Identify which cell holds the provided text, then report its [X, Y] central coordinate. 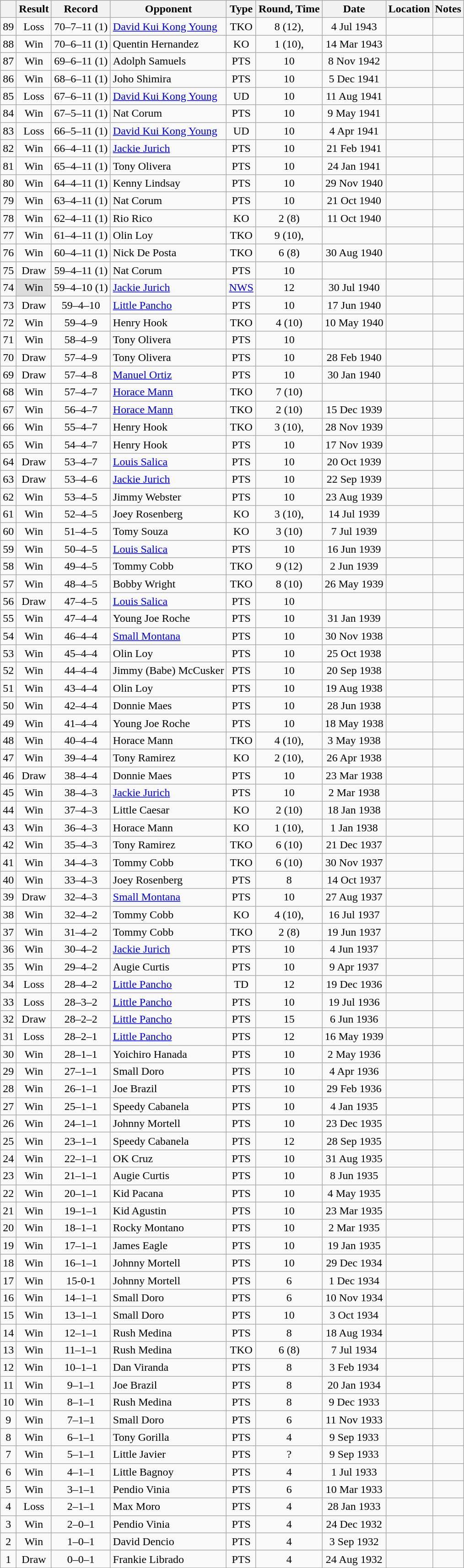
38–4–3 [81, 793]
16 Jul 1937 [354, 915]
6 Jun 1936 [354, 1019]
28 Feb 1940 [354, 357]
28–3–2 [81, 1002]
50–4–5 [81, 549]
Joho Shimira [168, 79]
38–4–4 [81, 776]
4 May 1935 [354, 1193]
23 [8, 1176]
2 Jun 1939 [354, 566]
34 [8, 984]
58 [8, 566]
31 [8, 1036]
Frankie Librado [168, 1559]
47 [8, 758]
2 Mar 1938 [354, 793]
33–4–3 [81, 880]
28 Jan 1933 [354, 1507]
David Dencio [168, 1541]
48 [8, 740]
Little Bagnoy [168, 1472]
60–4–11 (1) [81, 253]
30–4–2 [81, 949]
Adolph Samuels [168, 61]
31 Jan 1939 [354, 619]
29 Feb 1936 [354, 1089]
8 Jun 1935 [354, 1176]
35 [8, 967]
4 Jan 1935 [354, 1106]
Round, Time [289, 9]
1 Jul 1933 [354, 1472]
20–1–1 [81, 1193]
Little Javier [168, 1455]
64–4–11 (1) [81, 183]
53–4–7 [81, 462]
16 [8, 1298]
22–1–1 [81, 1158]
42–4–4 [81, 706]
29 [8, 1072]
79 [8, 200]
61 [8, 514]
10 Nov 1934 [354, 1298]
19 Jan 1935 [354, 1245]
82 [8, 148]
68 [8, 392]
9–1–1 [81, 1385]
16–1–1 [81, 1263]
2–1–1 [81, 1507]
14 Mar 1943 [354, 44]
63 [8, 479]
7 Jul 1934 [354, 1350]
46 [8, 776]
11 Aug 1941 [354, 96]
26–1–1 [81, 1089]
Nick De Posta [168, 253]
53 [8, 653]
13–1–1 [81, 1315]
20 Sep 1938 [354, 671]
86 [8, 79]
Date [354, 9]
23–1–1 [81, 1141]
50 [8, 706]
Little Caesar [168, 810]
9 Dec 1933 [354, 1402]
7 [8, 1455]
36 [8, 949]
4 Jun 1937 [354, 949]
59–4–10 (1) [81, 288]
25 Oct 1938 [354, 653]
OK Cruz [168, 1158]
Jimmy Webster [168, 496]
14 [8, 1333]
14 Jul 1939 [354, 514]
81 [8, 166]
18 Jan 1938 [354, 810]
21 Dec 1937 [354, 845]
65 [8, 444]
2 May 1936 [354, 1054]
10 May 1940 [354, 323]
21 [8, 1211]
Jimmy (Babe) McCusker [168, 671]
3 (10) [289, 532]
89 [8, 27]
21 Feb 1941 [354, 148]
Max Moro [168, 1507]
14–1–1 [81, 1298]
15 Dec 1939 [354, 410]
3 Feb 1934 [354, 1368]
11 [8, 1385]
2 (10), [289, 758]
38 [8, 915]
45–4–4 [81, 653]
3–1–1 [81, 1489]
4 Apr 1936 [354, 1072]
61–4–11 (1) [81, 236]
22 Sep 1939 [354, 479]
11 Oct 1940 [354, 218]
Rocky Montano [168, 1228]
51–4–5 [81, 532]
29–4–2 [81, 967]
24–1–1 [81, 1124]
35–4–3 [81, 845]
20 Jan 1934 [354, 1385]
34–4–3 [81, 862]
7 (10) [289, 392]
18 Aug 1934 [354, 1333]
26 Apr 1938 [354, 758]
62 [8, 496]
64 [8, 462]
19 Jul 1936 [354, 1002]
31 Aug 1935 [354, 1158]
28 Nov 1939 [354, 427]
54–4–7 [81, 444]
28 Jun 1938 [354, 706]
30 Nov 1937 [354, 862]
James Eagle [168, 1245]
59–4–11 (1) [81, 270]
9 (12) [289, 566]
9 [8, 1420]
56–4–7 [81, 410]
20 Oct 1939 [354, 462]
Type [241, 9]
17–1–1 [81, 1245]
70–6–11 (1) [81, 44]
12–1–1 [81, 1333]
Notes [448, 9]
20 [8, 1228]
2 Mar 1935 [354, 1228]
10 Mar 1933 [354, 1489]
47–4–4 [81, 619]
4 Apr 1941 [354, 131]
1 Jan 1938 [354, 828]
19 Jun 1937 [354, 932]
29 Dec 1934 [354, 1263]
19 Dec 1936 [354, 984]
21 Oct 1940 [354, 200]
70 [8, 357]
Kid Pacana [168, 1193]
69–6–11 (1) [81, 61]
27 [8, 1106]
67–6–11 (1) [81, 96]
8–1–1 [81, 1402]
16 May 1939 [354, 1036]
43–4–4 [81, 688]
59 [8, 549]
53–4–6 [81, 479]
Result [34, 9]
1–0–1 [81, 1541]
70–7–11 (1) [81, 27]
54 [8, 636]
23 Dec 1935 [354, 1124]
24 [8, 1158]
41–4–4 [81, 723]
41 [8, 862]
39 [8, 897]
66 [8, 427]
40–4–4 [81, 740]
Record [81, 9]
32 [8, 1019]
11–1–1 [81, 1350]
60 [8, 532]
28–4–2 [81, 984]
32–4–2 [81, 915]
18–1–1 [81, 1228]
21–1–1 [81, 1176]
4 Jul 1943 [354, 27]
25 [8, 1141]
76 [8, 253]
49 [8, 723]
4–1–1 [81, 1472]
19 Aug 1938 [354, 688]
8 (10) [289, 584]
Dan Viranda [168, 1368]
83 [8, 131]
23 Mar 1938 [354, 776]
37 [8, 932]
42 [8, 845]
NWS [241, 288]
Kenny Lindsay [168, 183]
TD [241, 984]
18 May 1938 [354, 723]
2–0–1 [81, 1524]
53–4–5 [81, 496]
36–4–3 [81, 828]
31–4–2 [81, 932]
39–4–4 [81, 758]
55 [8, 619]
24 Jan 1941 [354, 166]
77 [8, 236]
48–4–5 [81, 584]
30 Aug 1940 [354, 253]
4 (10) [289, 323]
80 [8, 183]
68–6–11 (1) [81, 79]
59–4–10 [81, 305]
28–1–1 [81, 1054]
37–4–3 [81, 810]
55–4–7 [81, 427]
Quentin Hernandez [168, 44]
2 [8, 1541]
26 [8, 1124]
9 May 1941 [354, 113]
57–4–8 [81, 375]
56 [8, 601]
0–0–1 [81, 1559]
28–2–2 [81, 1019]
14 Oct 1937 [354, 880]
30 Jan 1940 [354, 375]
87 [8, 61]
28 Sep 1935 [354, 1141]
24 Aug 1932 [354, 1559]
65–4–11 (1) [81, 166]
7 Jul 1939 [354, 532]
30 Jul 1940 [354, 288]
13 [8, 1350]
Bobby Wright [168, 584]
24 Dec 1932 [354, 1524]
33 [8, 1002]
11 Nov 1933 [354, 1420]
66–5–11 (1) [81, 131]
16 Jun 1939 [354, 549]
40 [8, 880]
45 [8, 793]
52–4–5 [81, 514]
51 [8, 688]
67–5–11 (1) [81, 113]
6–1–1 [81, 1437]
84 [8, 113]
52 [8, 671]
63–4–11 (1) [81, 200]
23 Mar 1935 [354, 1211]
1 Dec 1934 [354, 1280]
3 May 1938 [354, 740]
74 [8, 288]
27–1–1 [81, 1072]
57 [8, 584]
Tomy Souza [168, 532]
Manuel Ortiz [168, 375]
66–4–11 (1) [81, 148]
32–4–3 [81, 897]
Kid Agustin [168, 1211]
67 [8, 410]
57–4–9 [81, 357]
5 Dec 1941 [354, 79]
17 Nov 1939 [354, 444]
27 Aug 1937 [354, 897]
59–4–9 [81, 323]
8 Nov 1942 [354, 61]
Rio Rico [168, 218]
3 Sep 1932 [354, 1541]
29 Nov 1940 [354, 183]
10–1–1 [81, 1368]
88 [8, 44]
18 [8, 1263]
71 [8, 340]
8 (12), [289, 27]
1 [8, 1559]
69 [8, 375]
9 (10), [289, 236]
15-0-1 [81, 1280]
9 Apr 1937 [354, 967]
? [289, 1455]
72 [8, 323]
5–1–1 [81, 1455]
62–4–11 (1) [81, 218]
28 [8, 1089]
19–1–1 [81, 1211]
17 [8, 1280]
44–4–4 [81, 671]
22 [8, 1193]
75 [8, 270]
7–1–1 [81, 1420]
78 [8, 218]
85 [8, 96]
58–4–9 [81, 340]
44 [8, 810]
Opponent [168, 9]
Location [409, 9]
30 [8, 1054]
3 Oct 1934 [354, 1315]
5 [8, 1489]
46–4–4 [81, 636]
25–1–1 [81, 1106]
Yoichiro Hanada [168, 1054]
19 [8, 1245]
17 Jun 1940 [354, 305]
73 [8, 305]
49–4–5 [81, 566]
3 [8, 1524]
Tony Gorilla [168, 1437]
47–4–5 [81, 601]
28–2–1 [81, 1036]
57–4–7 [81, 392]
43 [8, 828]
30 Nov 1938 [354, 636]
23 Aug 1939 [354, 496]
26 May 1939 [354, 584]
